Return the [X, Y] coordinate for the center point of the cell that contains the specified text.  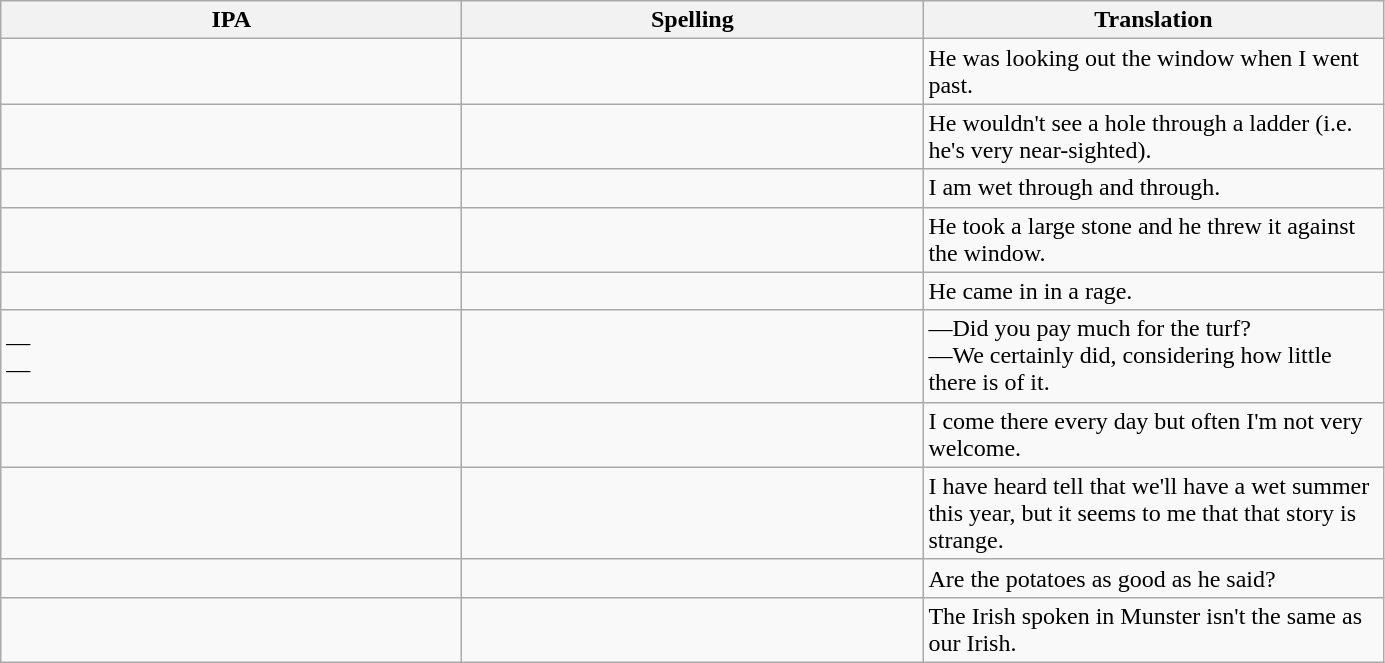
He came in in a rage. [1154, 291]
―― [232, 356]
Translation [1154, 20]
―Did you pay much for the turf?―We certainly did, considering how little there is of it. [1154, 356]
Spelling [692, 20]
He was looking out the window when I went past. [1154, 72]
The Irish spoken in Munster isn't the same as our Irish. [1154, 630]
I come there every day but often I'm not very welcome. [1154, 434]
I am wet through and through. [1154, 188]
I have heard tell that we'll have a wet summer this year, but it seems to me that that story is strange. [1154, 513]
He took a large stone and he threw it against the window. [1154, 240]
IPA [232, 20]
Are the potatoes as good as he said? [1154, 578]
He wouldn't see a hole through a ladder (i.e. he's very near-sighted). [1154, 136]
